Find where the given text appears and provide that cell's center as (X, Y) coordinate. 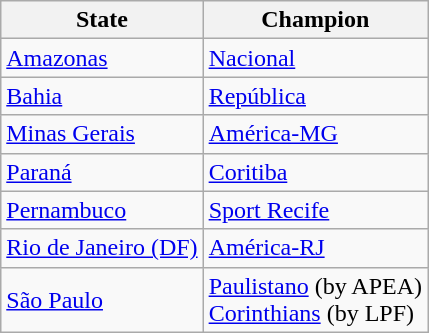
Amazonas (102, 58)
Minas Gerais (102, 134)
República (315, 96)
Rio de Janeiro (DF) (102, 248)
América-RJ (315, 248)
Bahia (102, 96)
América-MG (315, 134)
Coritiba (315, 172)
Nacional (315, 58)
Sport Recife (315, 210)
State (102, 20)
Paraná (102, 172)
Pernambuco (102, 210)
Champion (315, 20)
São Paulo (102, 300)
Paulistano (by APEA)Corinthians (by LPF) (315, 300)
